From the cell containing the given text, extract its center point as (X, Y) coordinate. 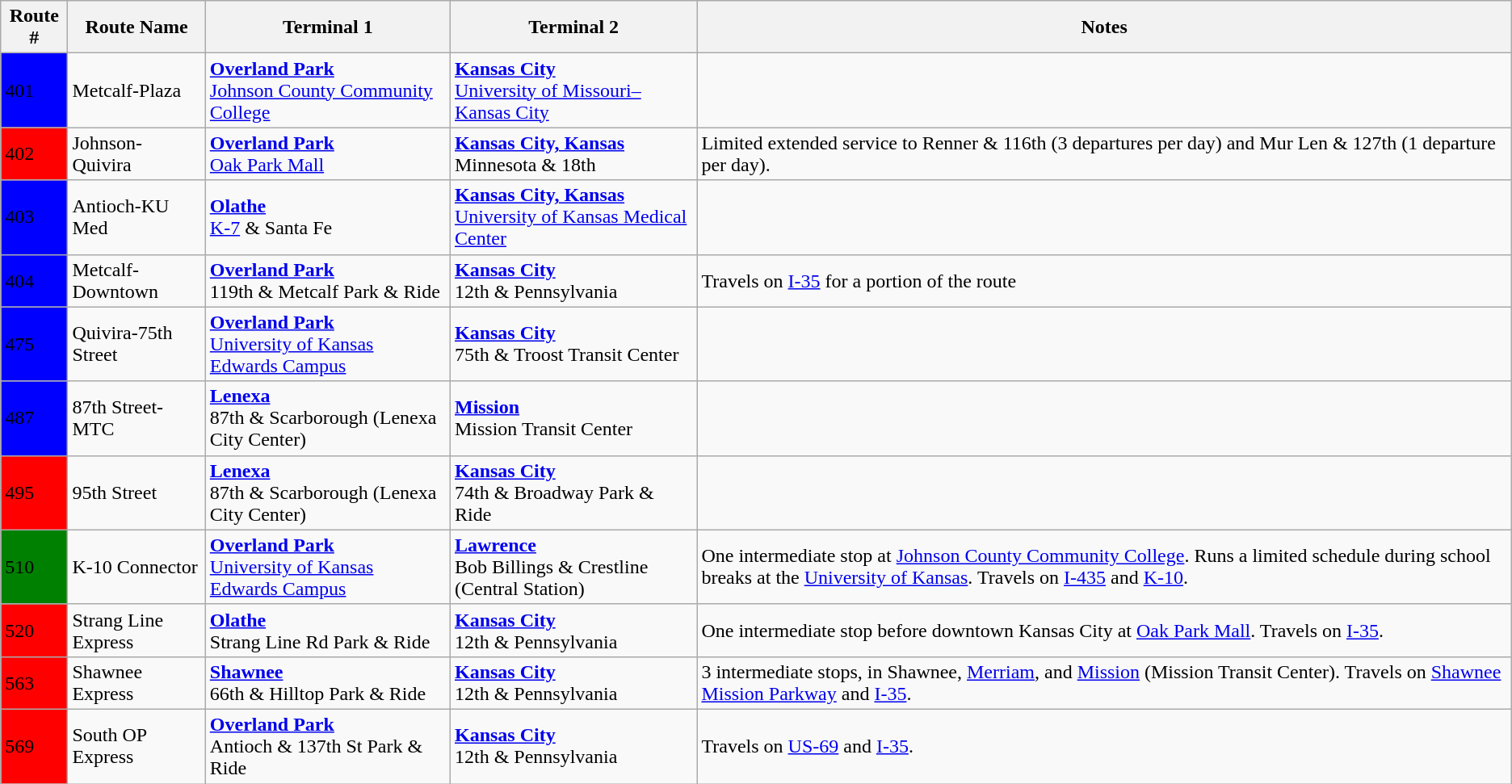
Metcalf-Plaza (136, 90)
Route # (34, 27)
Terminal 1 (328, 27)
OlatheK-7 & Santa Fe (328, 217)
OlatheStrang Line Rd Park & Ride (328, 630)
3 intermediate stops, in Shawnee, Merriam, and Mission (Mission Transit Center). Travels on Shawnee Mission Parkway and I-35. (1104, 683)
Kansas City74th & Broadway Park & Ride (573, 493)
401 (34, 90)
Overland ParkAntioch & 137th St Park & Ride (328, 746)
Travels on I-35 for a portion of the route (1104, 281)
475 (34, 344)
510 (34, 567)
87th Street-MTC (136, 418)
LawrenceBob Billings & Crestline (Central Station) (573, 567)
Overland Park119th & Metcalf Park & Ride (328, 281)
Metcalf-Downtown (136, 281)
563 (34, 683)
403 (34, 217)
569 (34, 746)
Limited extended service to Renner & 116th (3 departures per day) and Mur Len & 127th (1 departure per day). (1104, 153)
Kansas City, KansasUniversity of Kansas Medical Center (573, 217)
K-10 Connector (136, 567)
Shawnee66th & Hilltop Park & Ride (328, 683)
Quivira-75th Street (136, 344)
Overland ParkJohnson County Community College (328, 90)
Johnson-Quivira (136, 153)
Shawnee Express (136, 683)
MissionMission Transit Center (573, 418)
402 (34, 153)
487 (34, 418)
95th Street (136, 493)
Kansas City75th & Troost Transit Center (573, 344)
Kansas City, KansasMinnesota & 18th (573, 153)
495 (34, 493)
South OP Express (136, 746)
Strang Line Express (136, 630)
Antioch-KU Med (136, 217)
One intermediate stop before downtown Kansas City at Oak Park Mall. Travels on I-35. (1104, 630)
Kansas CityUniversity of Missouri–Kansas City (573, 90)
Terminal 2 (573, 27)
Overland ParkOak Park Mall (328, 153)
Route Name (136, 27)
404 (34, 281)
Notes (1104, 27)
520 (34, 630)
Travels on US-69 and I-35. (1104, 746)
